For the text-containing cell, return its midpoint in (X, Y) coordinate format. 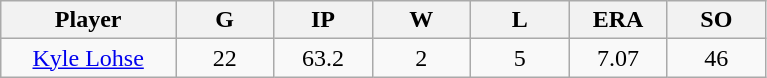
2 (421, 58)
L (520, 20)
63.2 (323, 58)
22 (225, 58)
W (421, 20)
46 (716, 58)
Player (88, 20)
SO (716, 20)
ERA (618, 20)
IP (323, 20)
G (225, 20)
5 (520, 58)
Kyle Lohse (88, 58)
7.07 (618, 58)
